From the cell containing the given text, extract its center point as [x, y] coordinate. 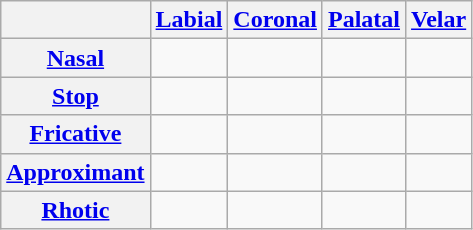
Coronal [276, 20]
Labial [189, 20]
Approximant [76, 172]
Nasal [76, 58]
Stop [76, 96]
Palatal [364, 20]
Fricative [76, 134]
Rhotic [76, 210]
Velar [439, 20]
